Return the [X, Y] coordinate for the center point of the cell that contains the specified text.  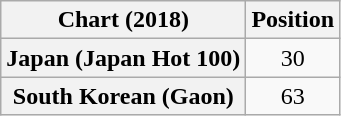
Position [293, 20]
South Korean (Gaon) [124, 96]
30 [293, 58]
63 [293, 96]
Japan (Japan Hot 100) [124, 58]
Chart (2018) [124, 20]
